Locate the cell with the specified text and output its [X, Y] center coordinate. 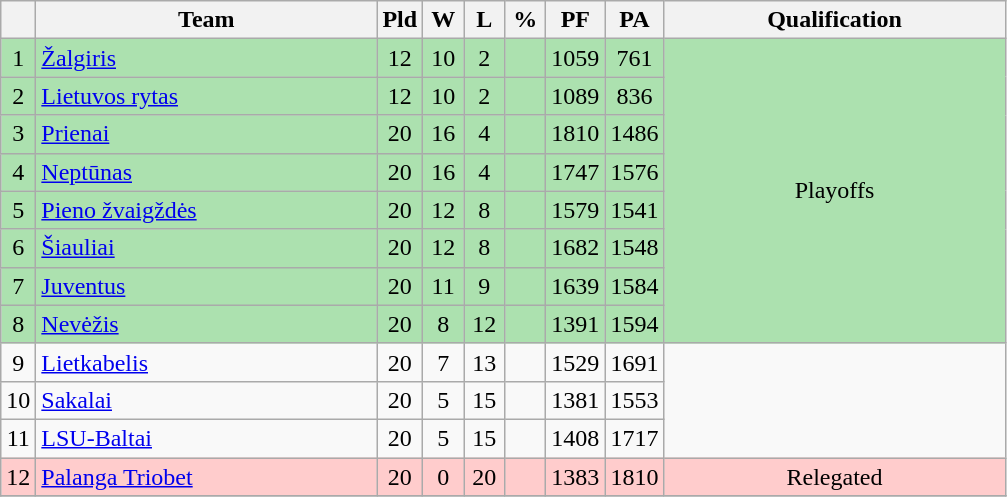
Žalgiris [206, 58]
3 [18, 134]
1747 [576, 172]
761 [634, 58]
Juventus [206, 286]
1594 [634, 324]
Playoffs [834, 191]
Nevėžis [206, 324]
Team [206, 20]
836 [634, 96]
0 [444, 477]
1584 [634, 286]
1576 [634, 172]
1529 [576, 362]
PF [576, 20]
Lietuvos rytas [206, 96]
LSU-Baltai [206, 438]
1553 [634, 400]
1059 [576, 58]
1 [18, 58]
Prienai [206, 134]
% [526, 20]
1691 [634, 362]
1639 [576, 286]
Šiauliai [206, 248]
Pieno žvaigždės [206, 210]
13 [484, 362]
Palanga Triobet [206, 477]
1548 [634, 248]
Neptūnas [206, 172]
1391 [576, 324]
1579 [576, 210]
1682 [576, 248]
1408 [576, 438]
Qualification [834, 20]
1381 [576, 400]
Sakalai [206, 400]
1541 [634, 210]
Pld [400, 20]
Relegated [834, 477]
L [484, 20]
1383 [576, 477]
PA [634, 20]
1717 [634, 438]
W [444, 20]
6 [18, 248]
1089 [576, 96]
Lietkabelis [206, 362]
1486 [634, 134]
